Identify which cell holds the provided text, then report its (X, Y) central coordinate. 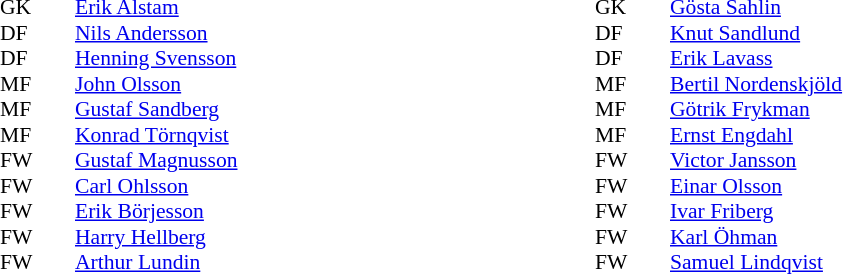
Konrad Törnqvist (156, 135)
Karl Öhman (756, 237)
Harry Hellberg (156, 237)
Erik Lavass (756, 59)
Erik Börjesson (156, 211)
John Olsson (156, 84)
Bertil Nordenskjöld (756, 84)
Knut Sandlund (756, 33)
Ivar Friberg (756, 211)
Einar Olsson (756, 186)
Götrik Frykman (756, 109)
Nils Andersson (156, 33)
Ernst Engdahl (756, 135)
Victor Jansson (756, 161)
Carl Ohlsson (156, 186)
Gustaf Magnusson (156, 161)
Henning Svensson (156, 59)
Gustaf Sandberg (156, 109)
